Pinpoint the cell where the given text exists, returning its (x, y) midpoint coordinate. 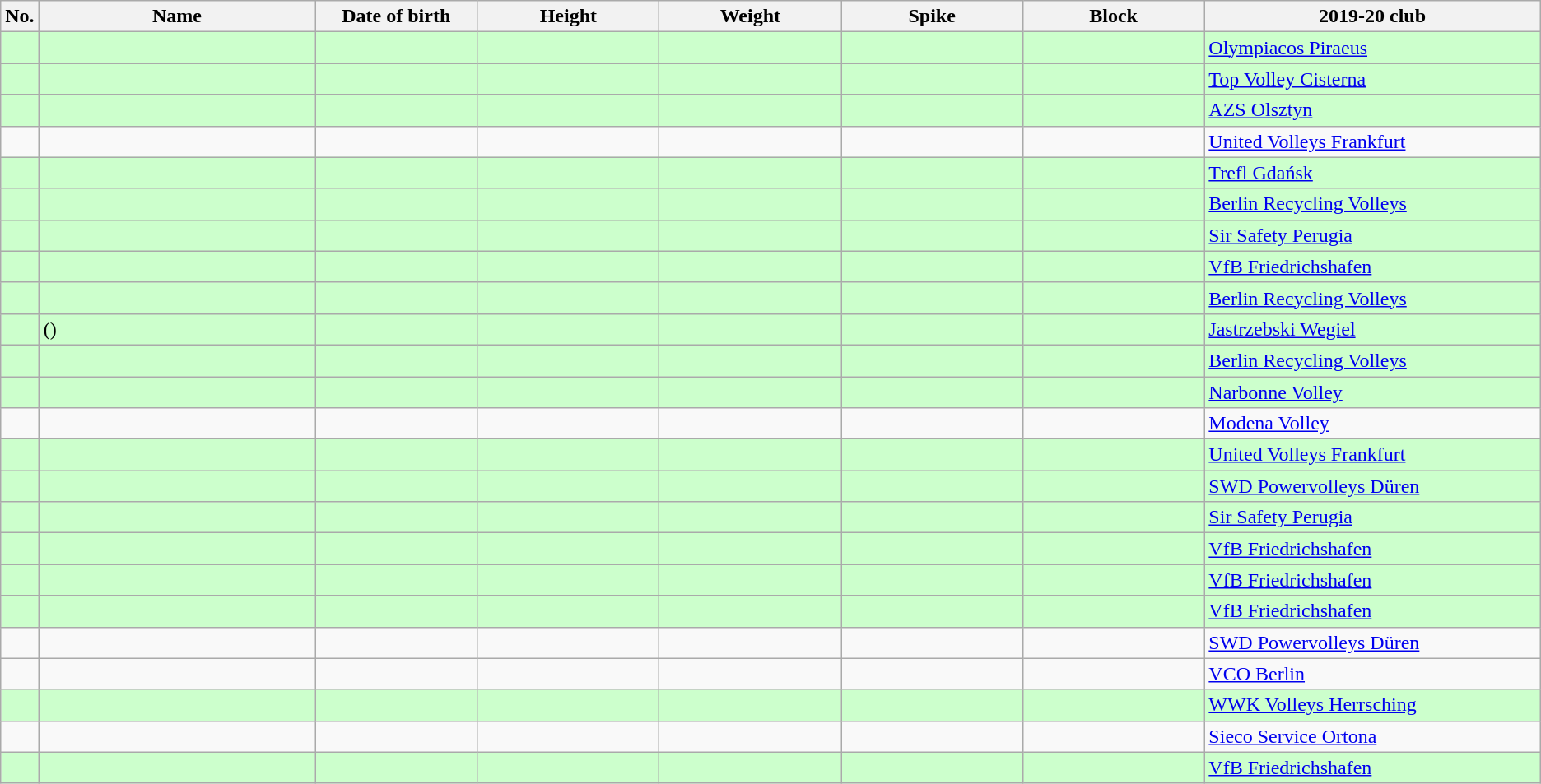
2019-20 club (1372, 16)
Name (177, 16)
Jastrzebski Wegiel (1372, 329)
Olympiacos Piraeus (1372, 48)
() (177, 329)
Weight (751, 16)
Spike (932, 16)
Narbonne Volley (1372, 392)
Trefl Gdańsk (1372, 173)
WWK Volleys Herrsching (1372, 705)
Height (568, 16)
No. (20, 16)
Top Volley Cisterna (1372, 79)
Modena Volley (1372, 424)
Block (1113, 16)
AZS Olsztyn (1372, 110)
Date of birth (397, 16)
VCO Berlin (1372, 674)
Sieco Service Ortona (1372, 736)
